Identify which cell holds the provided text, then report its [X, Y] central coordinate. 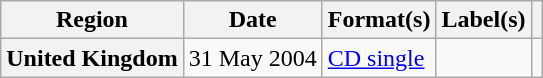
Format(s) [379, 20]
United Kingdom [92, 58]
31 May 2004 [252, 58]
Label(s) [484, 20]
Date [252, 20]
CD single [379, 58]
Region [92, 20]
